Extract the [X, Y] coordinate from the center of the cell holding the provided text.  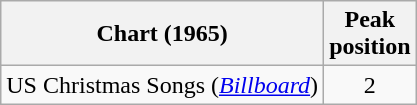
Peakposition [370, 34]
2 [370, 85]
US Christmas Songs (Billboard) [162, 85]
Chart (1965) [162, 34]
